For the text-containing cell, return its midpoint in (x, y) coordinate format. 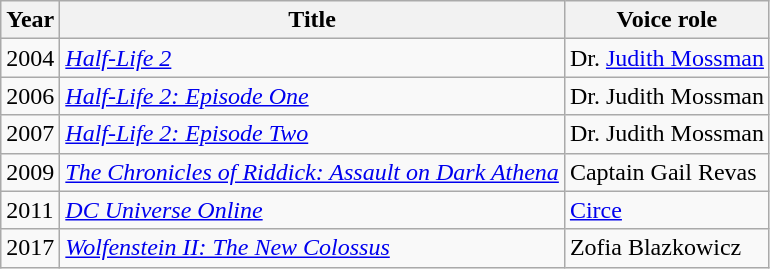
Voice role (666, 20)
2011 (30, 210)
2009 (30, 172)
2017 (30, 248)
Half-Life 2: Episode Two (312, 134)
Half-Life 2: Episode One (312, 96)
2007 (30, 134)
Half-Life 2 (312, 58)
Zofia Blazkowicz (666, 248)
2004 (30, 58)
Title (312, 20)
Captain Gail Revas (666, 172)
The Chronicles of Riddick: Assault on Dark Athena (312, 172)
Year (30, 20)
DC Universe Online (312, 210)
2006 (30, 96)
Circe (666, 210)
Wolfenstein II: The New Colossus (312, 248)
